From the cell containing the given text, extract its center point as (X, Y) coordinate. 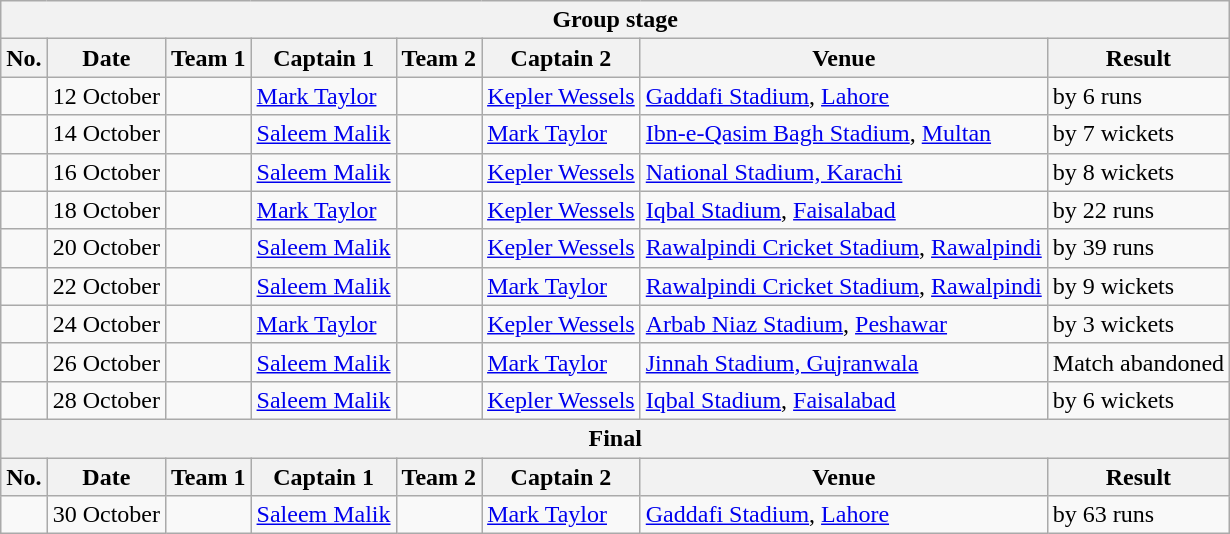
Match abandoned (1138, 362)
Arbab Niaz Stadium, Peshawar (844, 324)
26 October (106, 362)
by 39 runs (1138, 248)
22 October (106, 286)
by 63 runs (1138, 515)
by 9 wickets (1138, 286)
18 October (106, 210)
28 October (106, 400)
Jinnah Stadium, Gujranwala (844, 362)
Group stage (616, 20)
by 22 runs (1138, 210)
Final (616, 438)
14 October (106, 134)
24 October (106, 324)
National Stadium, Karachi (844, 172)
by 7 wickets (1138, 134)
30 October (106, 515)
by 6 wickets (1138, 400)
Ibn-e-Qasim Bagh Stadium, Multan (844, 134)
by 3 wickets (1138, 324)
12 October (106, 96)
by 8 wickets (1138, 172)
by 6 runs (1138, 96)
20 October (106, 248)
16 October (106, 172)
